Determine the [x, y] coordinate at the center of the cell enclosing the given text.  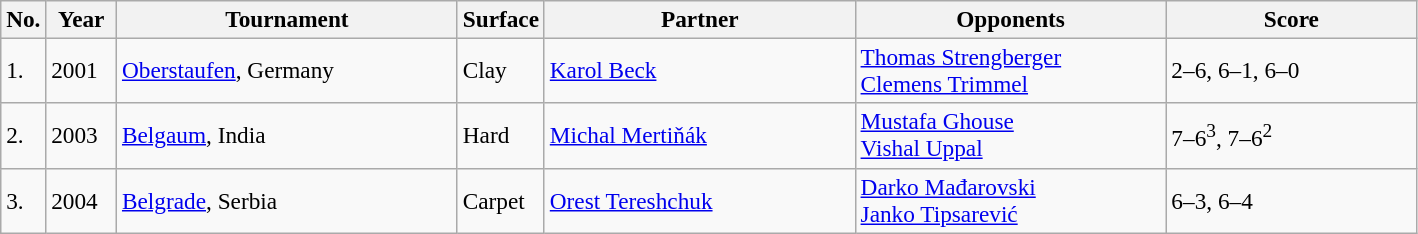
Michal Mertiňák [700, 136]
6–3, 6–4 [1292, 200]
7–63, 7–62 [1292, 136]
2004 [82, 200]
1. [24, 70]
Surface [500, 19]
Oberstaufen, Germany [288, 70]
Score [1292, 19]
Opponents [1010, 19]
Belgrade, Serbia [288, 200]
Mustafa Ghouse Vishal Uppal [1010, 136]
Karol Beck [700, 70]
Orest Tereshchuk [700, 200]
2–6, 6–1, 6–0 [1292, 70]
Hard [500, 136]
Tournament [288, 19]
Carpet [500, 200]
2003 [82, 136]
2001 [82, 70]
Clay [500, 70]
Year [82, 19]
2. [24, 136]
Partner [700, 19]
No. [24, 19]
Belgaum, India [288, 136]
Darko Mađarovski Janko Tipsarević [1010, 200]
Thomas Strengberger Clemens Trimmel [1010, 70]
3. [24, 200]
